Provide the [x, y] coordinate of the cell's center where the given text is located.  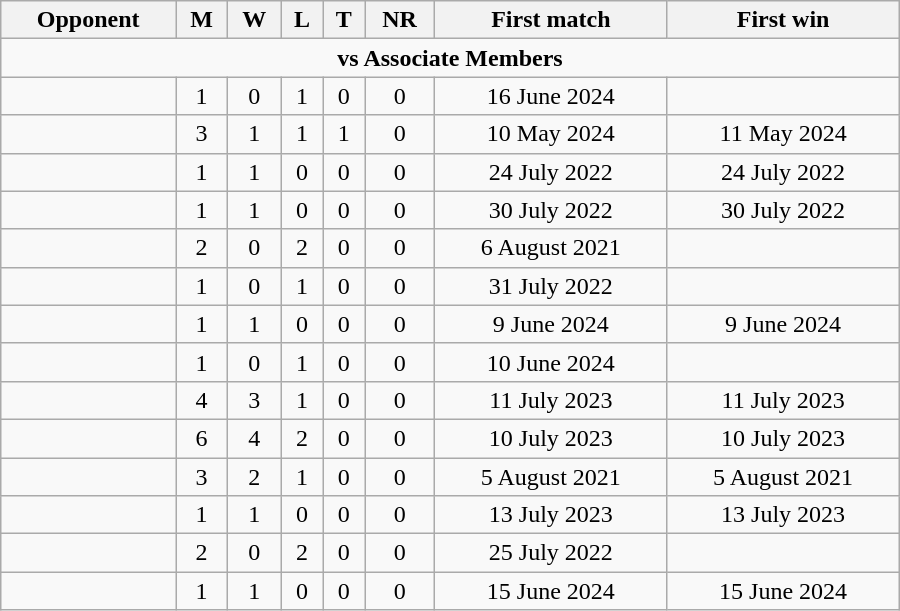
First match [551, 20]
First win [783, 20]
6 August 2021 [551, 248]
NR [399, 20]
6 [202, 438]
31 July 2022 [551, 286]
25 July 2022 [551, 553]
T [344, 20]
11 May 2024 [783, 134]
M [202, 20]
10 May 2024 [551, 134]
W [254, 20]
L [302, 20]
vs Associate Members [450, 58]
10 June 2024 [551, 362]
16 June 2024 [551, 96]
Opponent [88, 20]
